Identify which cell holds the provided text, then report its [X, Y] central coordinate. 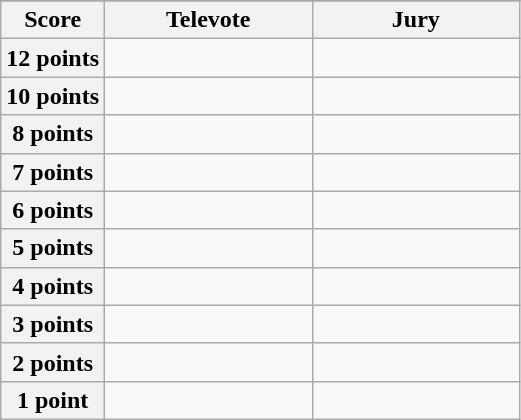
1 point [53, 400]
5 points [53, 248]
Televote [209, 20]
3 points [53, 324]
7 points [53, 172]
2 points [53, 362]
6 points [53, 210]
4 points [53, 286]
Jury [416, 20]
8 points [53, 134]
Score [53, 20]
12 points [53, 58]
10 points [53, 96]
